Locate the cell with the specified text and output its [X, Y] center coordinate. 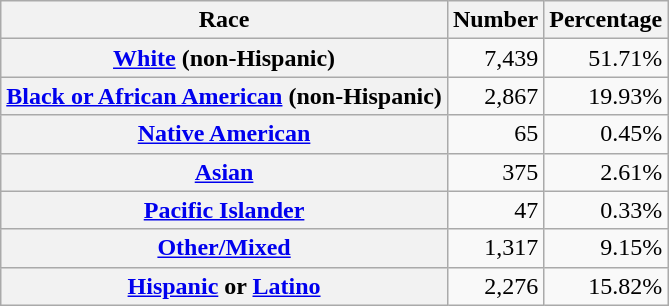
15.82% [606, 286]
7,439 [495, 58]
65 [495, 134]
0.45% [606, 134]
0.33% [606, 210]
19.93% [606, 96]
2,867 [495, 96]
Race [224, 20]
Black or African American (non-Hispanic) [224, 96]
47 [495, 210]
1,317 [495, 248]
9.15% [606, 248]
White (non-Hispanic) [224, 58]
51.71% [606, 58]
Number [495, 20]
Percentage [606, 20]
Asian [224, 172]
Pacific Islander [224, 210]
Other/Mixed [224, 248]
Hispanic or Latino [224, 286]
2,276 [495, 286]
375 [495, 172]
2.61% [606, 172]
Native American [224, 134]
